Scan for the cell matching the given text and deliver its (X, Y) coordinate at center. 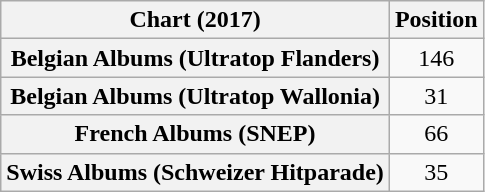
Belgian Albums (Ultratop Flanders) (196, 58)
66 (436, 134)
Position (436, 20)
French Albums (SNEP) (196, 134)
35 (436, 172)
Swiss Albums (Schweizer Hitparade) (196, 172)
146 (436, 58)
31 (436, 96)
Belgian Albums (Ultratop Wallonia) (196, 96)
Chart (2017) (196, 20)
